Scan for the cell matching the given text and deliver its [x, y] coordinate at center. 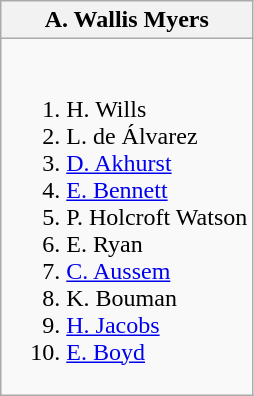
H. Wills L. de Álvarez D. Akhurst E. Bennett P. Holcroft Watson E. Ryan C. Aussem K. Bouman H. Jacobs E. Boyd [127, 217]
A. Wallis Myers [127, 20]
